Output the (X, Y) coordinate of the center of the cell containing the given text.  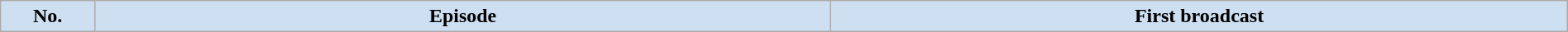
First broadcast (1199, 16)
Episode (462, 16)
No. (48, 16)
